From the cell containing the given text, extract its center point as (x, y) coordinate. 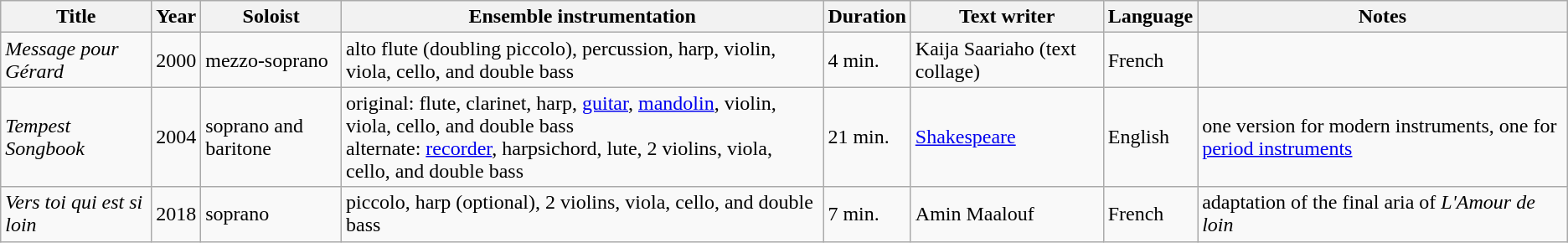
2004 (176, 137)
Message pour Gérard (76, 60)
Duration (867, 17)
one version for modern instruments, one for period instruments (1383, 137)
English (1150, 137)
soprano and baritone (271, 137)
21 min. (867, 137)
alto flute (doubling piccolo), percussion, harp, violin, viola, cello, and double bass (583, 60)
adaptation of the final aria of L'Amour de loin (1383, 215)
Vers toi qui est si loin (76, 215)
piccolo, harp (optional), 2 violins, viola, cello, and double bass (583, 215)
Notes (1383, 17)
Tempest Songbook (76, 137)
Amin Maalouf (1007, 215)
Language (1150, 17)
Text writer (1007, 17)
Year (176, 17)
2018 (176, 215)
mezzo-soprano (271, 60)
Ensemble instrumentation (583, 17)
Soloist (271, 17)
Kaija Saariaho (text collage) (1007, 60)
Shakespeare (1007, 137)
soprano (271, 215)
7 min. (867, 215)
2000 (176, 60)
4 min. (867, 60)
Title (76, 17)
